Output the [x, y] coordinate of the center of the cell containing the given text.  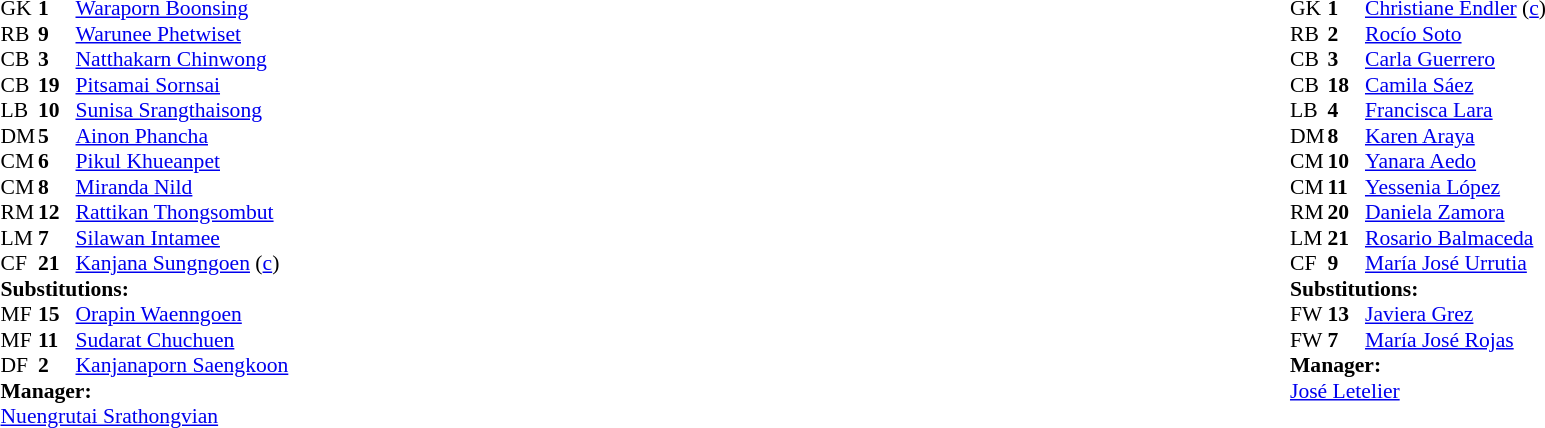
Substitutions: [144, 289]
13 [1346, 315]
Rattikan Thongsombut [182, 213]
Kanjana Sungngoen (c) [182, 263]
18 [1346, 85]
19 [57, 85]
Orapin Waenngoen [182, 315]
6 [57, 161]
Miranda Nild [182, 187]
Silawan Intamee [182, 238]
Natthakarn Chinwong [182, 59]
Ainon Phancha [182, 136]
20 [1346, 213]
Kanjanaporn Saengkoon [182, 365]
Sudarat Chuchuen [182, 340]
Manager: [144, 391]
Pitsamai Sornsai [182, 85]
Pikul Khueanpet [182, 161]
15 [57, 315]
12 [57, 213]
Sunisa Srangthaisong [182, 111]
Warunee Phetwiset [182, 34]
5 [57, 136]
4 [1346, 111]
DF [19, 365]
